For the text-containing cell, return its midpoint in (X, Y) coordinate format. 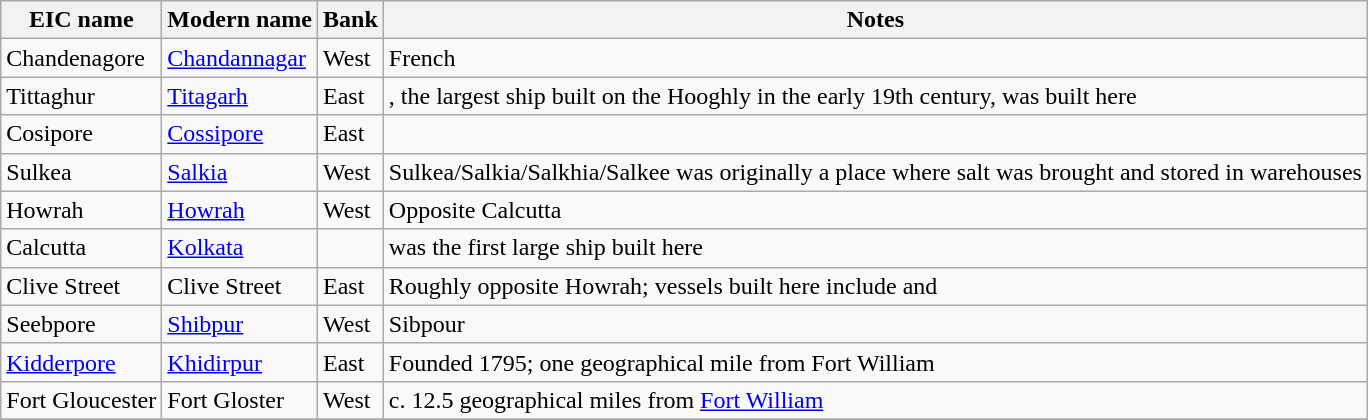
Sibpour (875, 324)
Cosipore (82, 134)
Titagarh (240, 96)
Seebpore (82, 324)
Cossipore (240, 134)
was the first large ship built here (875, 248)
Fort Gloster (240, 400)
Sulkea (82, 172)
Chandannagar (240, 58)
Chandenagore (82, 58)
Notes (875, 20)
Fort Gloucester (82, 400)
Kolkata (240, 248)
, the largest ship built on the Hooghly in the early 19th century, was built here (875, 96)
Opposite Calcutta (875, 210)
Salkia (240, 172)
Tittaghur (82, 96)
EIC name (82, 20)
French (875, 58)
c. 12.5 geographical miles from Fort William (875, 400)
Calcutta (82, 248)
Founded 1795; one geographical mile from Fort William (875, 362)
Shibpur (240, 324)
Roughly opposite Howrah; vessels built here include and (875, 286)
Kidderpore (82, 362)
Modern name (240, 20)
Sulkea/Salkia/Salkhia/Salkee was originally a place where salt was brought and stored in warehouses (875, 172)
Khidirpur (240, 362)
Bank (351, 20)
